Detect which cell encompasses the target text, then output its (x, y) center coordinate. 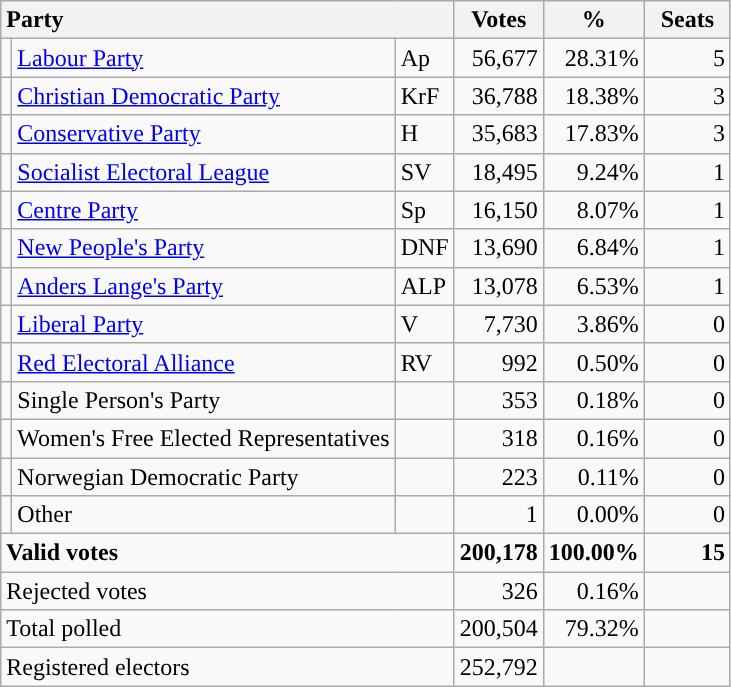
Votes (498, 20)
318 (498, 438)
Other (204, 515)
992 (498, 362)
ALP (424, 286)
Liberal Party (204, 324)
Single Person's Party (204, 400)
18.38% (594, 96)
Christian Democratic Party (204, 96)
Socialist Electoral League (204, 172)
16,150 (498, 210)
V (424, 324)
KrF (424, 96)
9.24% (594, 172)
Red Electoral Alliance (204, 362)
7,730 (498, 324)
15 (687, 553)
H (424, 134)
17.83% (594, 134)
13,690 (498, 248)
353 (498, 400)
Anders Lange's Party (204, 286)
13,078 (498, 286)
Women's Free Elected Representatives (204, 438)
0.00% (594, 515)
6.84% (594, 248)
0.18% (594, 400)
5 (687, 58)
Seats (687, 20)
35,683 (498, 134)
100.00% (594, 553)
200,178 (498, 553)
Total polled (228, 629)
DNF (424, 248)
6.53% (594, 286)
% (594, 20)
0.11% (594, 477)
18,495 (498, 172)
252,792 (498, 667)
Conservative Party (204, 134)
Valid votes (228, 553)
Ap (424, 58)
Labour Party (204, 58)
36,788 (498, 96)
223 (498, 477)
0.50% (594, 362)
Rejected votes (228, 591)
New People's Party (204, 248)
326 (498, 591)
8.07% (594, 210)
28.31% (594, 58)
Sp (424, 210)
Norwegian Democratic Party (204, 477)
Centre Party (204, 210)
79.32% (594, 629)
SV (424, 172)
Party (228, 20)
3.86% (594, 324)
200,504 (498, 629)
Registered electors (228, 667)
RV (424, 362)
56,677 (498, 58)
